Provide the [x, y] coordinate of the cell's center where the given text is located.  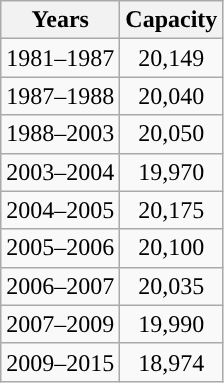
1988–2003 [60, 134]
Capacity [172, 20]
18,974 [172, 362]
Years [60, 20]
20,035 [172, 286]
1987–1988 [60, 96]
20,149 [172, 58]
2006–2007 [60, 286]
2004–2005 [60, 210]
20,175 [172, 210]
20,100 [172, 248]
2009–2015 [60, 362]
2005–2006 [60, 248]
19,990 [172, 324]
2003–2004 [60, 172]
1981–1987 [60, 58]
20,050 [172, 134]
2007–2009 [60, 324]
19,970 [172, 172]
20,040 [172, 96]
